Pinpoint the cell where the given text exists, returning its (x, y) midpoint coordinate. 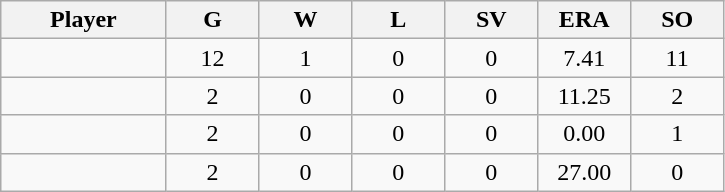
L (398, 20)
27.00 (584, 172)
7.41 (584, 58)
Player (84, 20)
G (212, 20)
SV (492, 20)
SO (678, 20)
W (306, 20)
12 (212, 58)
ERA (584, 20)
11 (678, 58)
11.25 (584, 96)
0.00 (584, 134)
